Extract the [x, y] coordinate from the center of the cell holding the provided text.  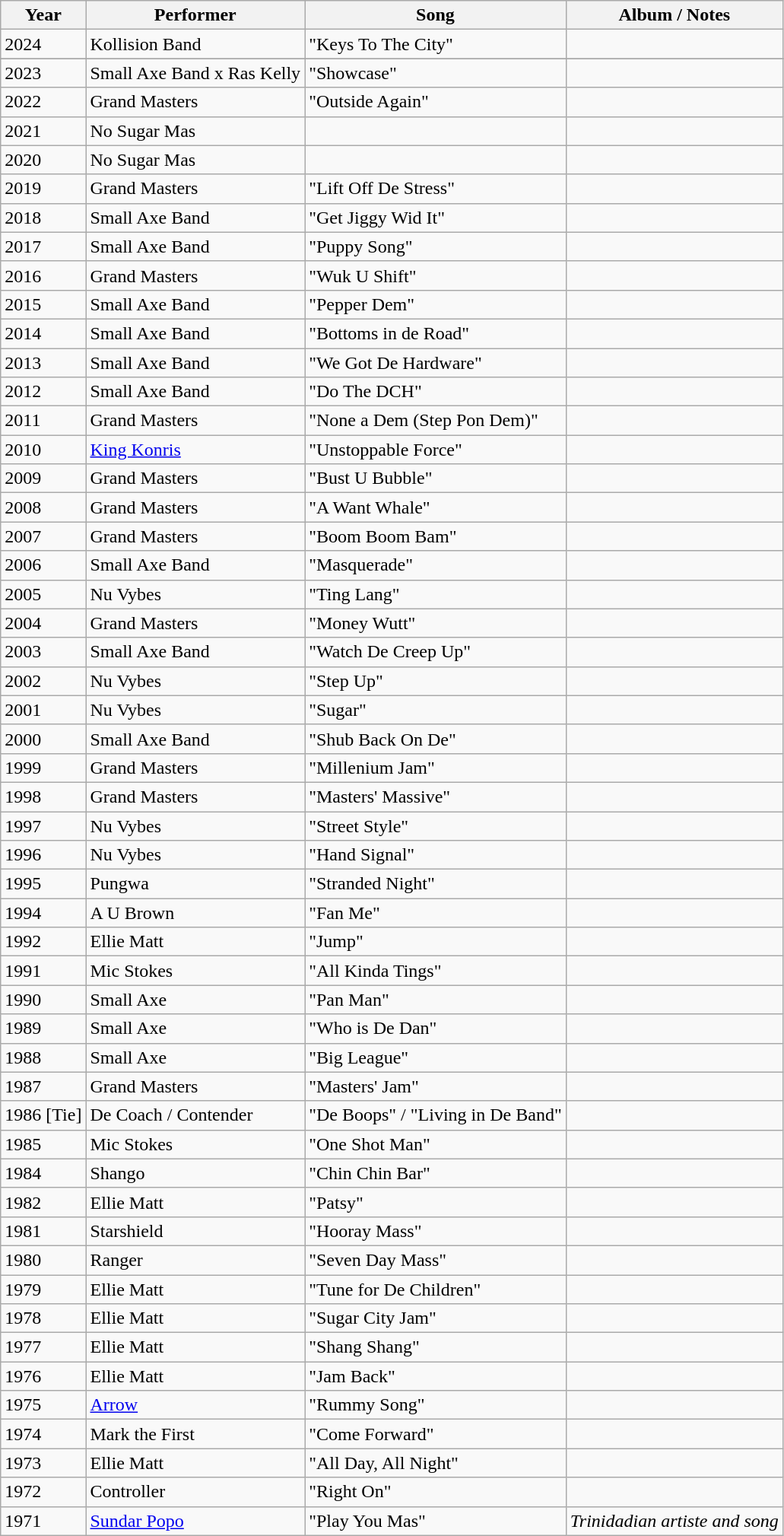
"Lift Off De Stress" [436, 189]
"Watch De Creep Up" [436, 652]
"Keys To The City" [436, 44]
Trinidadian artiste and song [674, 1521]
2010 [43, 450]
2011 [43, 421]
King Konris [195, 450]
"Jump" [436, 942]
"Right On" [436, 1492]
2014 [43, 333]
"Unstoppable Force" [436, 450]
2006 [43, 565]
1986 [Tie] [43, 1115]
"A Want Whale" [436, 507]
1991 [43, 971]
"Bottoms in de Road" [436, 333]
2013 [43, 363]
2004 [43, 623]
1984 [43, 1173]
1987 [43, 1086]
1988 [43, 1057]
1976 [43, 1376]
Kollision Band [195, 44]
Year [43, 15]
"Seven Day Mass" [436, 1260]
1979 [43, 1290]
2015 [43, 304]
1973 [43, 1463]
1981 [43, 1231]
"Outside Again" [436, 102]
"Come Forward" [436, 1434]
1978 [43, 1318]
De Coach / Contender [195, 1115]
"Play You Mas" [436, 1521]
Album / Notes [674, 15]
2019 [43, 189]
"Do The DCH" [436, 392]
"Fan Me" [436, 913]
"De Boops" / "Living in De Band" [436, 1115]
"Tune for De Children" [436, 1290]
2020 [43, 160]
"None a Dem (Step Pon Dem)" [436, 421]
2001 [43, 710]
"We Got De Hardware" [436, 363]
1996 [43, 855]
Arrow [195, 1405]
"Sugar" [436, 710]
"All Kinda Tings" [436, 971]
1990 [43, 1000]
2016 [43, 275]
"Masters' Jam" [436, 1086]
1971 [43, 1521]
2007 [43, 536]
"Shub Back On De" [436, 739]
"Patsy" [436, 1202]
"Money Wutt" [436, 623]
1980 [43, 1260]
"Showcase" [436, 73]
1982 [43, 1202]
"Pan Man" [436, 1000]
Song [436, 15]
"Millenium Jam" [436, 768]
"Get Jiggy Wid It" [436, 218]
1972 [43, 1492]
Sundar Popo [195, 1521]
"Chin Chin Bar" [436, 1173]
1998 [43, 797]
"Shang Shang" [436, 1347]
"Masquerade" [436, 565]
Pungwa [195, 884]
2009 [43, 479]
"Big League" [436, 1057]
"Sugar City Jam" [436, 1318]
2021 [43, 131]
"One Shot Man" [436, 1144]
"Puppy Song" [436, 246]
2012 [43, 392]
"Boom Boom Bam" [436, 536]
A U Brown [195, 913]
"Bust U Bubble" [436, 479]
Performer [195, 15]
2018 [43, 218]
2003 [43, 652]
1994 [43, 913]
"Hooray Mass" [436, 1231]
1989 [43, 1029]
2023 [43, 73]
"Ting Lang" [436, 594]
Controller [195, 1492]
1999 [43, 768]
Mark the First [195, 1434]
1975 [43, 1405]
2008 [43, 507]
1985 [43, 1144]
Shango [195, 1173]
Ranger [195, 1260]
"Hand Signal" [436, 855]
"Rummy Song" [436, 1405]
2002 [43, 681]
1997 [43, 825]
2000 [43, 739]
"Masters' Massive" [436, 797]
"Stranded Night" [436, 884]
1992 [43, 942]
2017 [43, 246]
2022 [43, 102]
1977 [43, 1347]
Small Axe Band x Ras Kelly [195, 73]
"Jam Back" [436, 1376]
"Step Up" [436, 681]
"Street Style" [436, 825]
"All Day, All Night" [436, 1463]
"Who is De Dan" [436, 1029]
1995 [43, 884]
2005 [43, 594]
"Pepper Dem" [436, 304]
"Wuk U Shift" [436, 275]
Starshield [195, 1231]
1974 [43, 1434]
2024 [43, 44]
